Scan for the cell matching the given text and deliver its [X, Y] coordinate at center. 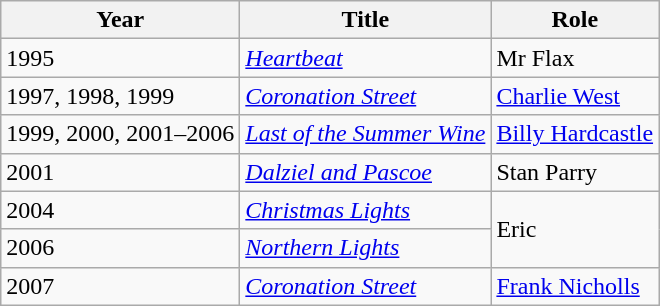
2001 [120, 172]
Charlie West [575, 96]
Mr Flax [575, 58]
1997, 1998, 1999 [120, 96]
Frank Nicholls [575, 286]
Title [366, 20]
Year [120, 20]
1995 [120, 58]
1999, 2000, 2001–2006 [120, 134]
Last of the Summer Wine [366, 134]
Eric [575, 229]
2007 [120, 286]
Heartbeat [366, 58]
Northern Lights [366, 248]
Role [575, 20]
Stan Parry [575, 172]
2004 [120, 210]
Christmas Lights [366, 210]
Billy Hardcastle [575, 134]
2006 [120, 248]
Dalziel and Pascoe [366, 172]
